Search for the cell housing the specified text and yield its (X, Y) center coordinate. 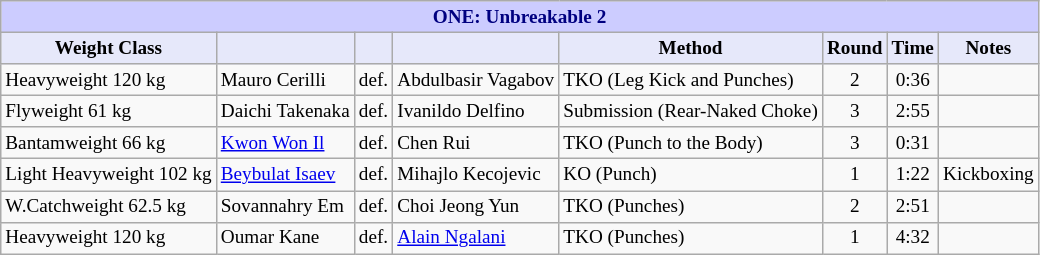
Sovannahry Em (285, 206)
Flyweight 61 kg (108, 111)
KO (Punch) (691, 175)
Choi Jeong Yun (476, 206)
Kwon Won Il (285, 143)
Oumar Kane (285, 238)
TKO (Leg Kick and Punches) (691, 80)
Alain Ngalani (476, 238)
Notes (988, 48)
2:51 (912, 206)
0:31 (912, 143)
Mauro Cerilli (285, 80)
Beybulat Isaev (285, 175)
W.Catchweight 62.5 kg (108, 206)
Bantamweight 66 kg (108, 143)
Round (854, 48)
Chen Rui (476, 143)
Time (912, 48)
Ivanildo Delfino (476, 111)
Kickboxing (988, 175)
ONE: Unbreakable 2 (520, 17)
1:22 (912, 175)
Abdulbasir Vagabov (476, 80)
0:36 (912, 80)
Daichi Takenaka (285, 111)
Submission (Rear-Naked Choke) (691, 111)
Method (691, 48)
TKO (Punch to the Body) (691, 143)
Weight Class (108, 48)
2:55 (912, 111)
4:32 (912, 238)
Mihajlo Kecojevic (476, 175)
Light Heavyweight 102 kg (108, 175)
